Provide the [X, Y] coordinate of the cell's center where the given text is located.  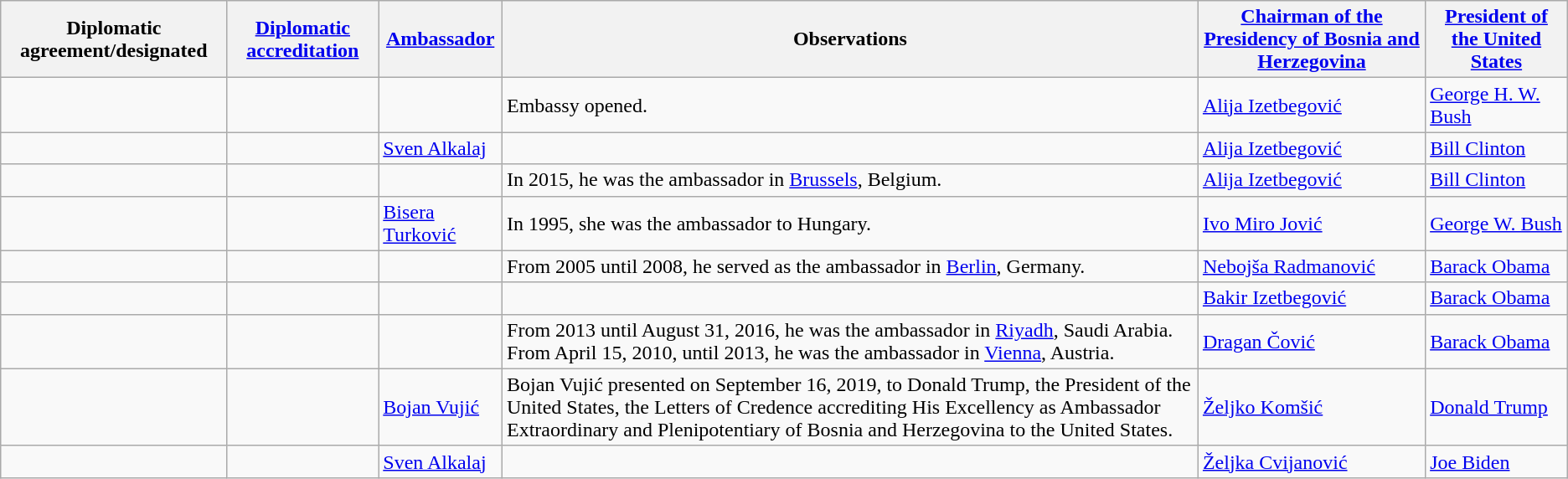
Diplomatic accreditation [303, 39]
President of the United States [1497, 39]
Bisera Turković [441, 223]
George W. Bush [1497, 223]
Ambassador [441, 39]
Joe Biden [1497, 461]
Observations [851, 39]
Bakir Izetbegović [1312, 298]
Embassy opened. [851, 106]
Ivo Miro Jović [1312, 223]
Bojan Vujić [441, 407]
Diplomatic agreement/designated [114, 39]
Željko Komšić [1312, 407]
In 2015, he was the ambassador in Brussels, Belgium. [851, 180]
In 1995, she was the ambassador to Hungary. [851, 223]
Željka Cvijanović [1312, 461]
George H. W. Bush [1497, 106]
Chairman of the Presidency of Bosnia and Herzegovina [1312, 39]
Dragan Čović [1312, 342]
Donald Trump [1497, 407]
Nebojša Radmanović [1312, 266]
From 2005 until 2008, he served as the ambassador in Berlin, Germany. [851, 266]
